Determine the [x, y] coordinate at the center of the cell enclosing the given text.  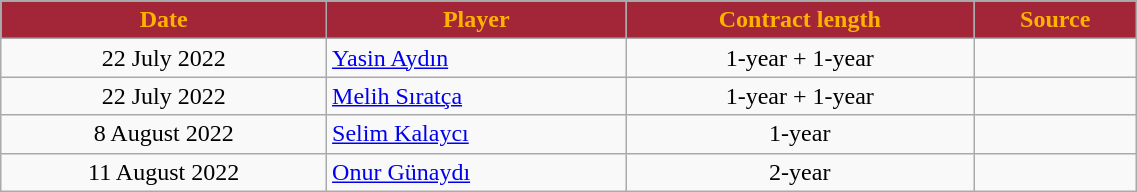
Yasin Aydın [476, 58]
2-year [800, 172]
11 August 2022 [164, 172]
Player [476, 20]
Melih Sıratça [476, 96]
8 August 2022 [164, 134]
1-year [800, 134]
Date [164, 20]
Selim Kalaycı [476, 134]
Onur Günaydı [476, 172]
Contract length [800, 20]
Source [1056, 20]
